Output the (X, Y) coordinate of the center of the cell containing the given text.  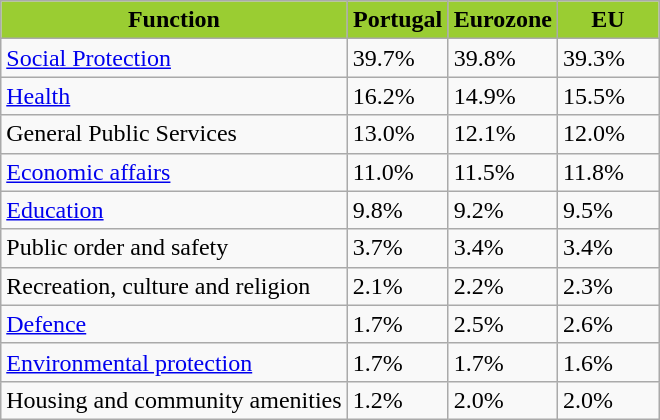
Portugal (398, 20)
16.2% (398, 96)
Social Protection (174, 58)
15.5% (608, 96)
Public order and safety (174, 248)
13.0% (398, 134)
Education (174, 210)
11.8% (608, 172)
14.9% (502, 96)
12.1% (502, 134)
9.5% (608, 210)
Recreation, culture and religion (174, 286)
39.8% (502, 58)
9.8% (398, 210)
2.1% (398, 286)
Function (174, 20)
2.3% (608, 286)
Environmental protection (174, 362)
Defence (174, 324)
Housing and community amenities (174, 400)
11.5% (502, 172)
2.5% (502, 324)
3.7% (398, 248)
39.7% (398, 58)
General Public Services (174, 134)
1.2% (398, 400)
11.0% (398, 172)
EU (608, 20)
1.6% (608, 362)
2.6% (608, 324)
12.0% (608, 134)
Eurozone (502, 20)
2.2% (502, 286)
39.3% (608, 58)
Health (174, 96)
Economic affairs (174, 172)
9.2% (502, 210)
